Search for the cell housing the specified text and yield its (X, Y) center coordinate. 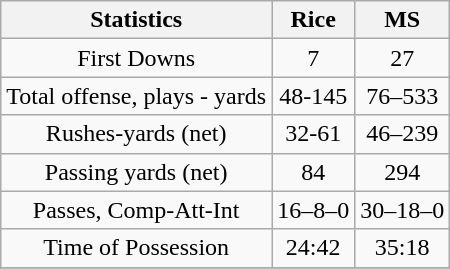
7 (314, 58)
First Downs (136, 58)
Statistics (136, 20)
24:42 (314, 248)
48-145 (314, 96)
35:18 (402, 248)
Rice (314, 20)
Rushes-yards (net) (136, 134)
Total offense, plays - yards (136, 96)
84 (314, 172)
Passes, Comp-Att-Int (136, 210)
Time of Possession (136, 248)
46–239 (402, 134)
294 (402, 172)
27 (402, 58)
Passing yards (net) (136, 172)
32-61 (314, 134)
MS (402, 20)
76–533 (402, 96)
30–18–0 (402, 210)
16–8–0 (314, 210)
